Search for the cell housing the specified text and yield its [X, Y] center coordinate. 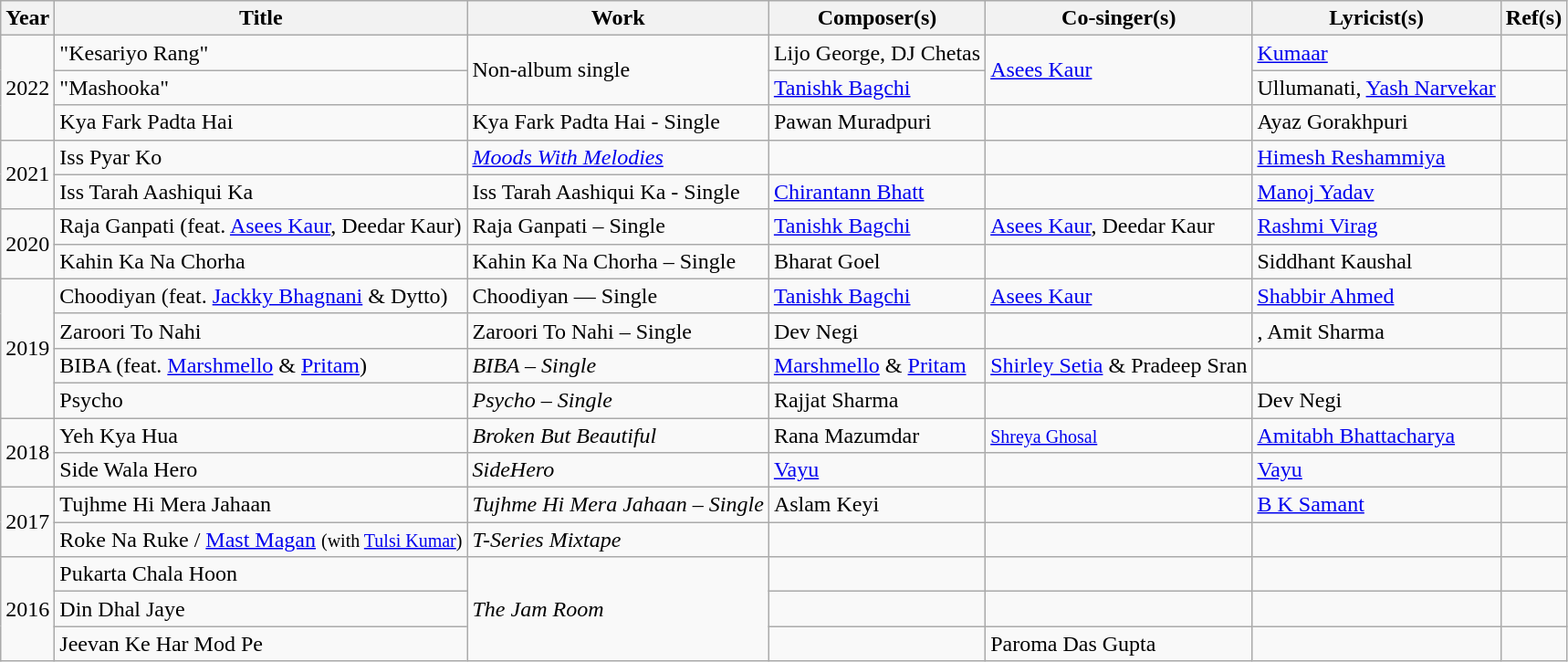
Work [618, 18]
Rana Mazumdar [876, 436]
Broken But Beautiful [618, 436]
Iss Tarah Aashiqui Ka - Single [618, 192]
SideHero [618, 470]
Pawan Muradpuri [876, 122]
Chirantann Bhatt [876, 192]
Roke Na Ruke / Mast Magan (with Tulsi Kumar) [261, 540]
2018 [27, 453]
Raja Ganpati – Single [618, 226]
, Amit Sharma [1376, 331]
BIBA – Single [618, 365]
Rashmi Virag [1376, 226]
T-Series Mixtape [618, 540]
Shirley Setia & Pradeep Sran [1119, 365]
Iss Pyar Ko [261, 157]
Choodiyan — Single [618, 296]
Bharat Goel [876, 261]
Paroma Das Gupta [1119, 644]
Tujhme Hi Mera Jahaan – Single [618, 505]
Year [27, 18]
Side Wala Hero [261, 470]
Marshmello & Pritam [876, 365]
Kahin Ka Na Chorha – Single [618, 261]
Psycho – Single [618, 400]
2020 [27, 244]
Lijo George, DJ Chetas [876, 53]
Yeh Kya Hua [261, 436]
Zaroori To Nahi – Single [618, 331]
Ref(s) [1533, 18]
2016 [27, 609]
Ayaz Gorakhpuri [1376, 122]
Kumaar [1376, 53]
Kya Fark Padta Hai - Single [618, 122]
2017 [27, 522]
Raja Ganpati (feat. Asees Kaur, Deedar Kaur) [261, 226]
BIBA (feat. Marshmello & Pritam) [261, 365]
Aslam Keyi [876, 505]
Asees Kaur, Deedar Kaur [1119, 226]
Manoj Yadav [1376, 192]
Din Dhal Jaye [261, 609]
Lyricist(s) [1376, 18]
Kya Fark Padta Hai [261, 122]
Title [261, 18]
"Mashooka" [261, 88]
Psycho [261, 400]
Kahin Ka Na Chorha [261, 261]
Jeevan Ke Har Mod Pe [261, 644]
Rajjat Sharma [876, 400]
Amitabh Bhattacharya [1376, 436]
2022 [27, 88]
The Jam Room [618, 609]
Siddhant Kaushal [1376, 261]
2021 [27, 174]
Choodiyan (feat. Jackky Bhagnani & Dytto) [261, 296]
B K Samant [1376, 505]
Himesh Reshammiya [1376, 157]
Co-singer(s) [1119, 18]
Zaroori To Nahi [261, 331]
2019 [27, 348]
Shreya Ghosal [1119, 436]
Pukarta Chala Hoon [261, 574]
Non-album single [618, 70]
"Kesariyo Rang" [261, 53]
Tujhme Hi Mera Jahaan [261, 505]
Shabbir Ahmed [1376, 296]
Ullumanati, Yash Narvekar [1376, 88]
Moods With Melodies [618, 157]
Iss Tarah Aashiqui Ka [261, 192]
Composer(s) [876, 18]
